Find where the given text appears and provide that cell's center as [X, Y] coordinate. 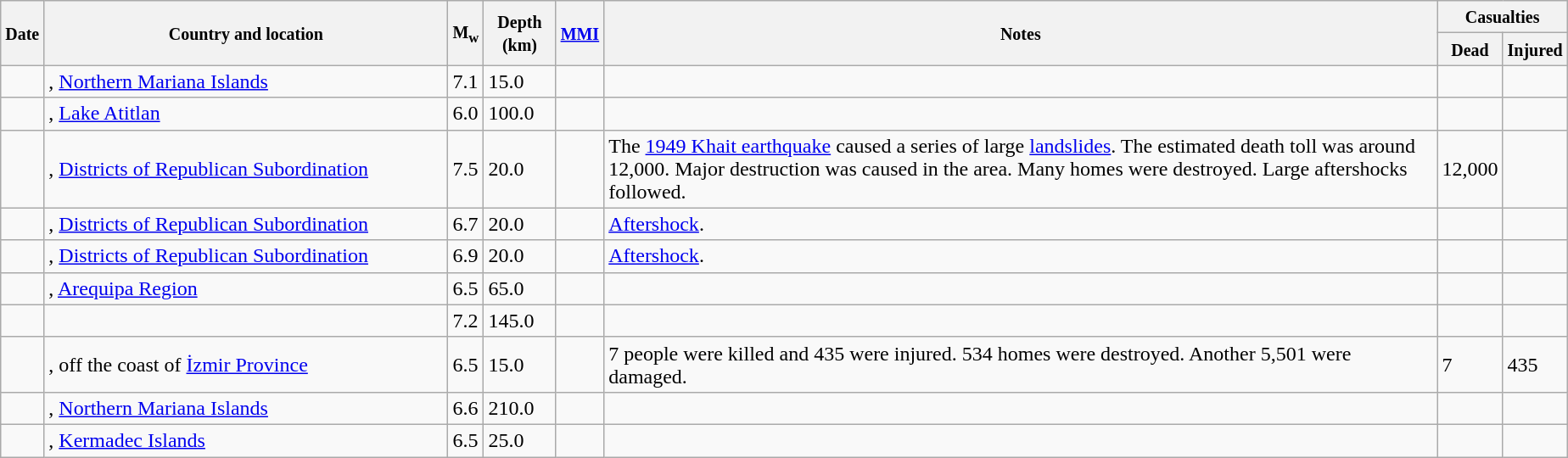
MMI [580, 33]
7 people were killed and 435 were injured. 534 homes were destroyed. Another 5,501 were damaged. [1021, 365]
7.5 [466, 169]
, Lake Atitlan [246, 114]
Injured [1535, 49]
Mw [466, 33]
, off the coast of İzmir Province [246, 365]
25.0 [519, 440]
Country and location [246, 33]
7.1 [466, 81]
Casualties [1502, 17]
12,000 [1470, 169]
210.0 [519, 408]
Date [22, 33]
6.0 [466, 114]
7.2 [466, 321]
6.7 [466, 224]
Depth (km) [519, 33]
7 [1470, 365]
65.0 [519, 288]
Notes [1021, 33]
435 [1535, 365]
145.0 [519, 321]
, Kermadec Islands [246, 440]
, Arequipa Region [246, 288]
Dead [1470, 49]
100.0 [519, 114]
6.9 [466, 256]
6.6 [466, 408]
